Detect which cell encompasses the target text, then output its [x, y] center coordinate. 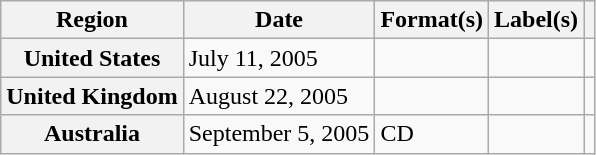
Date [279, 20]
CD [432, 134]
Format(s) [432, 20]
Region [92, 20]
United States [92, 58]
September 5, 2005 [279, 134]
August 22, 2005 [279, 96]
July 11, 2005 [279, 58]
Australia [92, 134]
Label(s) [536, 20]
United Kingdom [92, 96]
